Return the [X, Y] coordinate for the center point of the cell that contains the specified text.  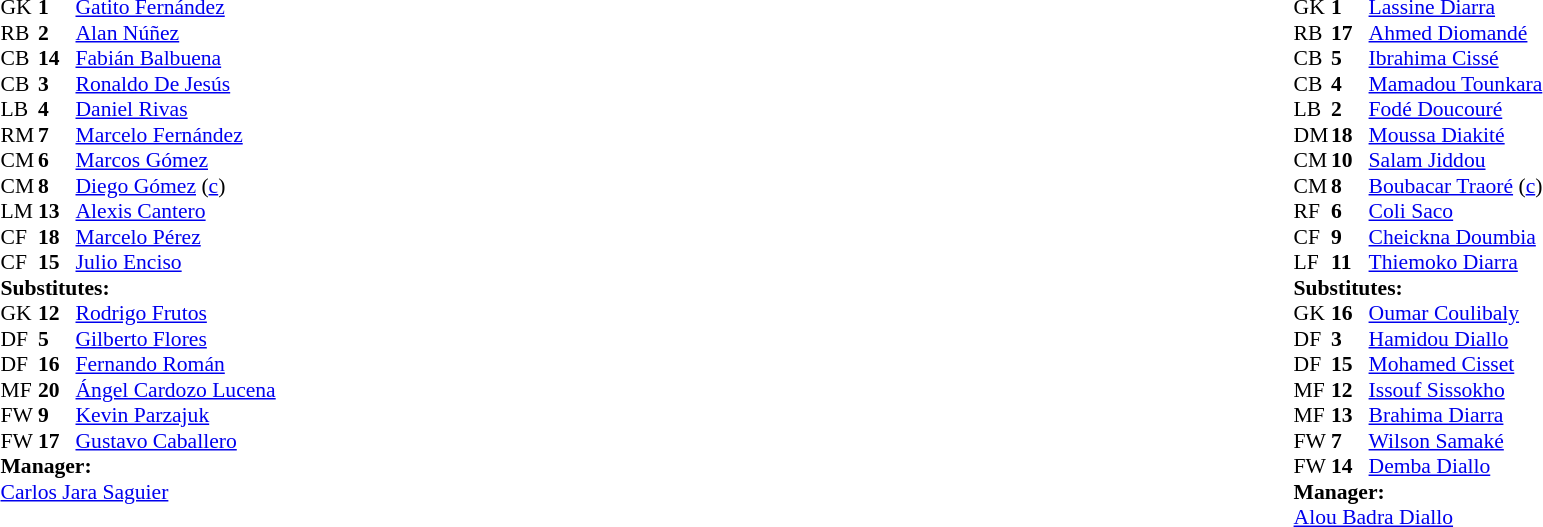
DM [1313, 135]
Fodé Doucouré [1456, 109]
20 [57, 390]
Mamadou Tounkara [1456, 84]
Brahima Diarra [1456, 415]
Daniel Rivas [176, 109]
RM [19, 135]
Mohamed Cisset [1456, 365]
Fabián Balbuena [176, 59]
Thiemoko Diarra [1456, 263]
Wilson Samaké [1456, 441]
Gustavo Caballero [176, 441]
Ibrahima Cissé [1456, 59]
Boubacar Traoré (c) [1456, 186]
Hamidou Diallo [1456, 339]
Alan Núñez [176, 33]
Rodrigo Frutos [176, 313]
Gilberto Flores [176, 339]
Moussa Diakité [1456, 135]
10 [1350, 161]
Issouf Sissokho [1456, 390]
LF [1313, 263]
LM [19, 211]
Salam Jiddou [1456, 161]
Marcelo Pérez [176, 237]
Marcos Gómez [176, 161]
RF [1313, 211]
Alexis Cantero [176, 211]
Kevin Parzajuk [176, 415]
Cheickna Doumbia [1456, 237]
Oumar Coulibaly [1456, 313]
Marcelo Fernández [176, 135]
Demba Diallo [1456, 467]
Ahmed Diomandé [1456, 33]
Fernando Román [176, 365]
Julio Enciso [176, 263]
Carlos Jara Saguier [138, 492]
Ronaldo De Jesús [176, 84]
Coli Saco [1456, 211]
Diego Gómez (c) [176, 186]
11 [1350, 263]
Ángel Cardozo Lucena [176, 390]
